From the cell containing the given text, extract its center point as [X, Y] coordinate. 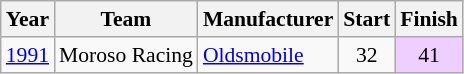
32 [366, 55]
41 [429, 55]
Year [28, 19]
Start [366, 19]
Manufacturer [268, 19]
Moroso Racing [126, 55]
1991 [28, 55]
Team [126, 19]
Oldsmobile [268, 55]
Finish [429, 19]
